Search for the cell housing the specified text and yield its [X, Y] center coordinate. 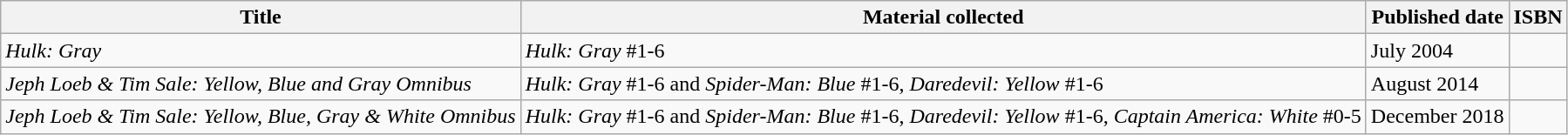
Material collected [943, 17]
August 2014 [1437, 84]
Hulk: Gray [261, 51]
Hulk: Gray #1-6 [943, 51]
Jeph Loeb & Tim Sale: Yellow, Blue and Gray Omnibus [261, 84]
Hulk: Gray #1-6 and Spider-Man: Blue #1-6, Daredevil: Yellow #1-6 [943, 84]
Published date [1437, 17]
Hulk: Gray #1-6 and Spider-Man: Blue #1-6, Daredevil: Yellow #1-6, Captain America: White #0-5 [943, 117]
December 2018 [1437, 117]
July 2004 [1437, 51]
Title [261, 17]
Jeph Loeb & Tim Sale: Yellow, Blue, Gray & White Omnibus [261, 117]
ISBN [1537, 17]
